Scan for the cell matching the given text and deliver its [X, Y] coordinate at center. 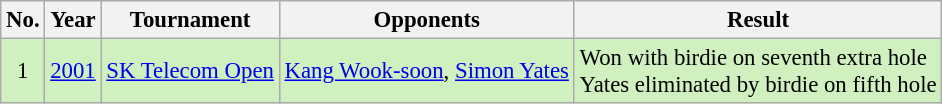
Tournament [190, 20]
1 [23, 72]
Year [73, 20]
No. [23, 20]
Won with birdie on seventh extra holeYates eliminated by birdie on fifth hole [758, 72]
Opponents [426, 20]
2001 [73, 72]
SK Telecom Open [190, 72]
Kang Wook-soon, Simon Yates [426, 72]
Result [758, 20]
